Return [X, Y] of the center of cell containing provided text 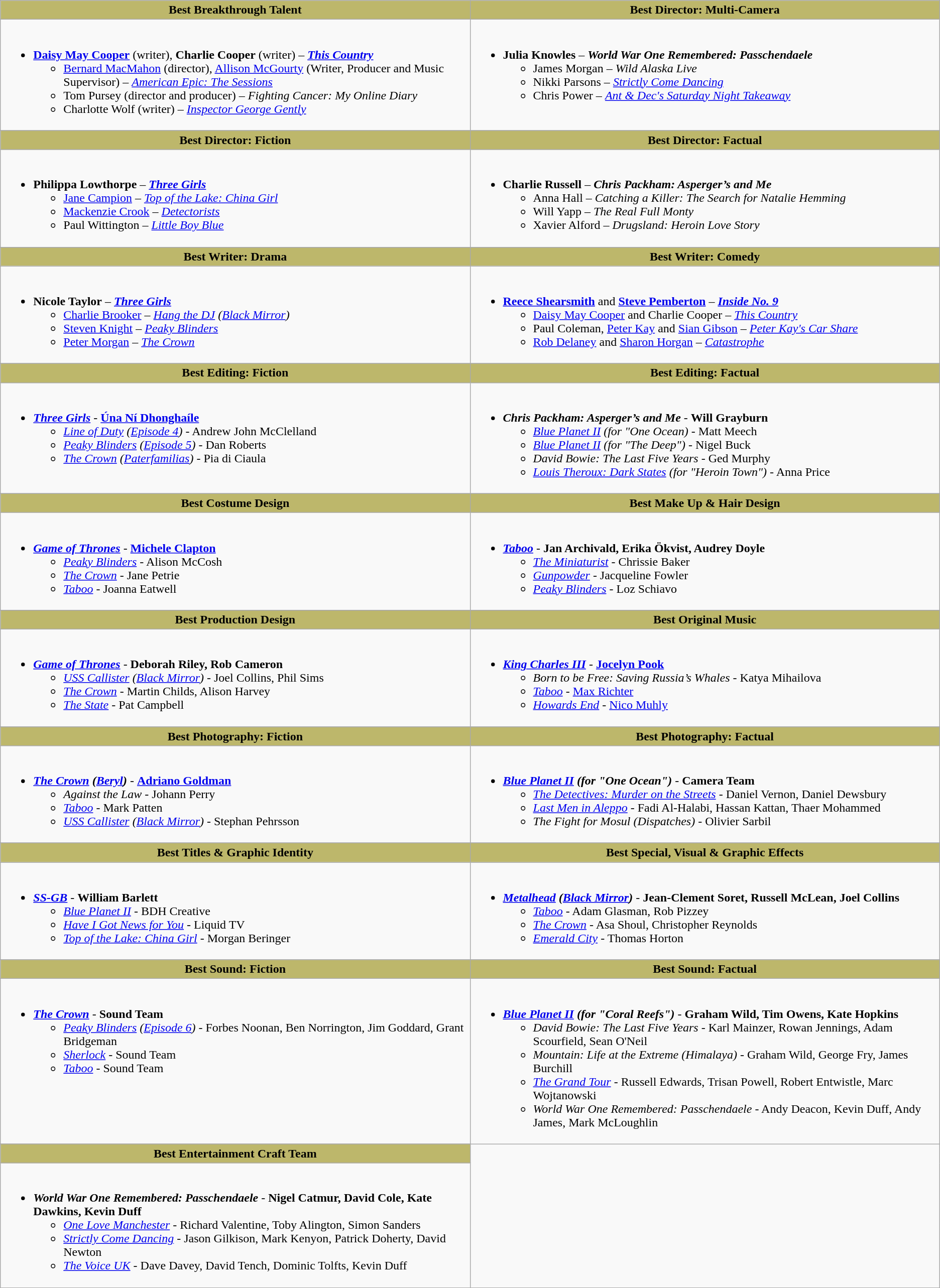
The Crown - Sound TeamPeaky Blinders (Episode 6) - Forbes Noonan, Ben Norrington, Jim Goddard, Grant BridgemanSherlock - Sound TeamTaboo - Sound Team [235, 1061]
King Charles III - Jocelyn PookBorn to be Free: Saving Russia’s Whales - Katya MihailovaTaboo - Max RichterHowards End - Nico Muhly [705, 678]
Game of Thrones - Michele ClaptonPeaky Blinders - Alison McCoshThe Crown - Jane PetrieTaboo - Joanna Eatwell [235, 561]
Best Special, Visual & Graphic Effects [705, 853]
Best Titles & Graphic Identity [235, 853]
Best Make Up & Hair Design [705, 503]
Best Sound: Fiction [235, 969]
Taboo - Jan Archivald, Erika Ökvist, Audrey DoyleThe Miniaturist - Chrissie BakerGunpowder - Jacqueline FowlerPeaky Blinders - Loz Schiavo [705, 561]
SS-GB - William BarlettBlue Planet II - BDH CreativeHave I Got News for You - Liquid TVTop of the Lake: China Girl - Morgan Beringer [235, 911]
Best Director: Multi-Camera [705, 10]
Best Costume Design [235, 503]
Best Breakthrough Talent [235, 10]
Best Entertainment Craft Team [235, 1153]
The Crown (Beryl) - Adriano GoldmanAgainst the Law - Johann PerryTaboo - Mark PattenUSS Callister (Black Mirror) - Stephan Pehrsson [235, 795]
Best Photography: Fiction [235, 736]
Best Editing: Fiction [235, 373]
Nicole Taylor – Three GirlsCharlie Brooker – Hang the DJ (Black Mirror)Steven Knight – Peaky BlindersPeter Morgan – The Crown [235, 315]
Best Sound: Factual [705, 969]
Philippa Lowthorpe – Three GirlsJane Campion – Top of the Lake: China GirlMackenzie Crook – DetectoristsPaul Wittington – Little Boy Blue [235, 198]
Best Writer: Comedy [705, 256]
Best Production Design [235, 619]
Best Original Music [705, 619]
Best Photography: Factual [705, 736]
Best Director: Factual [705, 140]
Best Director: Fiction [235, 140]
Best Writer: Drama [235, 256]
Best Editing: Factual [705, 373]
